Locate the cell with the specified text and output its [X, Y] center coordinate. 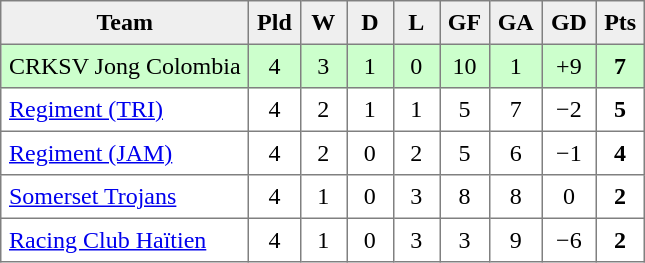
Racing Club Haïtien [125, 240]
Regiment (JAM) [125, 153]
L [416, 23]
10 [465, 66]
GA [515, 23]
Regiment (TRI) [125, 110]
GF [465, 23]
Somerset Trojans [125, 197]
6 [515, 153]
Pts [620, 23]
−6 [569, 240]
GD [569, 23]
D [370, 23]
W [323, 23]
Team [125, 23]
Pld [274, 23]
CRKSV Jong Colombia [125, 66]
−1 [569, 153]
9 [515, 240]
−2 [569, 110]
+9 [569, 66]
